Output the [x, y] coordinate of the center of the cell containing the given text.  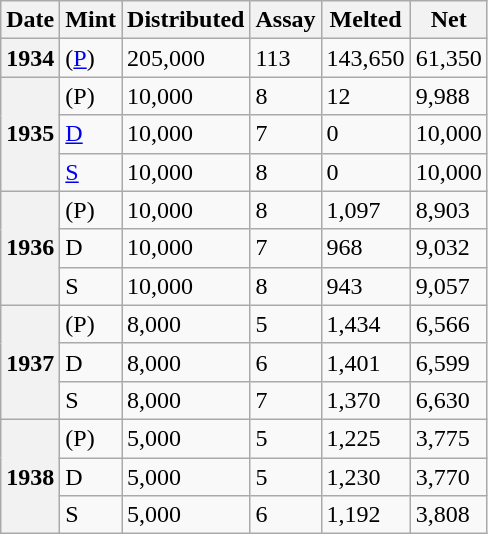
1,370 [366, 400]
Melted [366, 20]
Date [30, 20]
8,903 [448, 210]
1,434 [366, 324]
968 [366, 248]
1938 [30, 476]
6,599 [448, 362]
61,350 [448, 58]
1,401 [366, 362]
1,225 [366, 438]
1,192 [366, 515]
3,770 [448, 477]
113 [286, 58]
12 [366, 96]
9,032 [448, 248]
1936 [30, 248]
1934 [30, 58]
6,630 [448, 400]
143,650 [366, 58]
Net [448, 20]
Distributed [186, 20]
205,000 [186, 58]
1,230 [366, 477]
Mint [91, 20]
9,988 [448, 96]
3,775 [448, 438]
943 [366, 286]
Assay [286, 20]
1937 [30, 362]
9,057 [448, 286]
1935 [30, 134]
6,566 [448, 324]
3,808 [448, 515]
1,097 [366, 210]
